Pinpoint the cell where the given text exists, returning its (X, Y) midpoint coordinate. 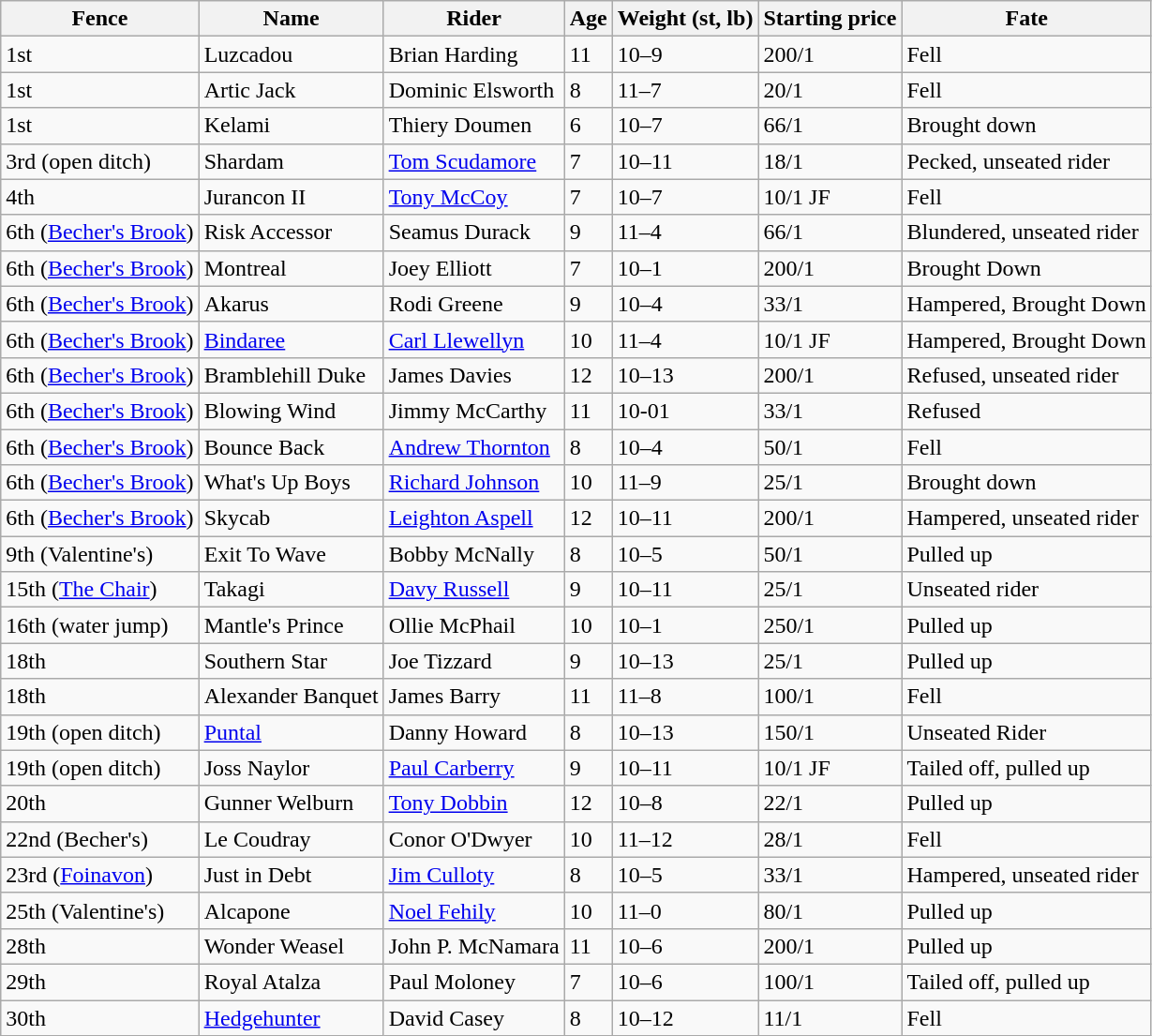
18/1 (830, 161)
Fence (99, 19)
Joe Tizzard (474, 661)
David Casey (474, 1017)
Kelami (291, 126)
22nd (Becher's) (99, 839)
Shardam (291, 161)
Just in Debt (291, 875)
Seamus Durack (474, 233)
Southern Star (291, 661)
23rd (Foinavon) (99, 875)
Richard Johnson (474, 483)
Exit To Wave (291, 554)
Luzcadou (291, 54)
Paul Carberry (474, 768)
Mantle's Prince (291, 625)
Royal Atalza (291, 982)
Danny Howard (474, 732)
Bounce Back (291, 447)
James Barry (474, 697)
Bobby McNally (474, 554)
Unseated Rider (1026, 732)
Rider (474, 19)
Tony Dobbin (474, 803)
Jimmy McCarthy (474, 411)
Blundered, unseated rider (1026, 233)
150/1 (830, 732)
Thiery Doumen (474, 126)
John P. McNamara (474, 946)
Jurancon II (291, 197)
Unseated rider (1026, 590)
Bramblehill Duke (291, 375)
11–0 (685, 910)
Weight (st, lb) (685, 19)
Tom Scudamore (474, 161)
11/1 (830, 1017)
4th (99, 197)
Joss Naylor (291, 768)
Wonder Weasel (291, 946)
Takagi (291, 590)
Brought Down (1026, 268)
28th (99, 946)
Gunner Welburn (291, 803)
10–9 (685, 54)
29th (99, 982)
10–12 (685, 1017)
250/1 (830, 625)
11–8 (685, 697)
Ollie McPhail (474, 625)
Alexander Banquet (291, 697)
Noel Fehily (474, 910)
Joey Elliott (474, 268)
Artic Jack (291, 90)
30th (99, 1017)
20/1 (830, 90)
25th (Valentine's) (99, 910)
Skycab (291, 518)
Alcapone (291, 910)
11–9 (685, 483)
Leighton Aspell (474, 518)
Brian Harding (474, 54)
Risk Accessor (291, 233)
15th (The Chair) (99, 590)
Bindaree (291, 339)
Refused (1026, 411)
6 (589, 126)
Carl Llewellyn (474, 339)
11–12 (685, 839)
Age (589, 19)
Paul Moloney (474, 982)
28/1 (830, 839)
80/1 (830, 910)
10–8 (685, 803)
22/1 (830, 803)
Puntal (291, 732)
20th (99, 803)
Tony McCoy (474, 197)
Jim Culloty (474, 875)
Refused, unseated rider (1026, 375)
3rd (open ditch) (99, 161)
James Davies (474, 375)
10-01 (685, 411)
Montreal (291, 268)
What's Up Boys (291, 483)
Pecked, unseated rider (1026, 161)
Fate (1026, 19)
Davy Russell (474, 590)
Name (291, 19)
Le Coudray (291, 839)
9th (Valentine's) (99, 554)
Dominic Elsworth (474, 90)
Starting price (830, 19)
11–7 (685, 90)
Rodi Greene (474, 304)
Andrew Thornton (474, 447)
Blowing Wind (291, 411)
Hedgehunter (291, 1017)
Akarus (291, 304)
16th (water jump) (99, 625)
Conor O'Dwyer (474, 839)
